Detect which cell encompasses the target text, then output its (x, y) center coordinate. 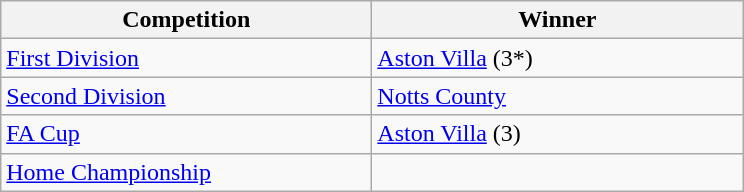
Notts County (558, 96)
Second Division (186, 96)
Aston Villa (3) (558, 134)
Aston Villa (3*) (558, 58)
Winner (558, 20)
Home Championship (186, 172)
FA Cup (186, 134)
Competition (186, 20)
First Division (186, 58)
